Output the (X, Y) coordinate of the center of the cell containing the given text.  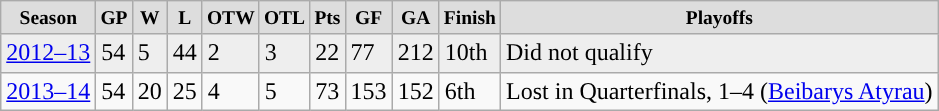
44 (184, 53)
22 (328, 53)
Did not qualify (720, 53)
153 (368, 91)
GF (368, 18)
L (184, 18)
152 (416, 91)
Lost in Quarterfinals, 1–4 (Beibarys Atyrau) (720, 91)
GP (114, 18)
OTL (284, 18)
73 (328, 91)
2 (230, 53)
4 (230, 91)
OTW (230, 18)
10th (470, 53)
Season (48, 18)
20 (150, 91)
Playoffs (720, 18)
3 (284, 53)
W (150, 18)
2013–14 (48, 91)
25 (184, 91)
77 (368, 53)
GA (416, 18)
2012–13 (48, 53)
Finish (470, 18)
Pts (328, 18)
6th (470, 91)
212 (416, 53)
